Output the (X, Y) coordinate of the center of the cell containing the given text.  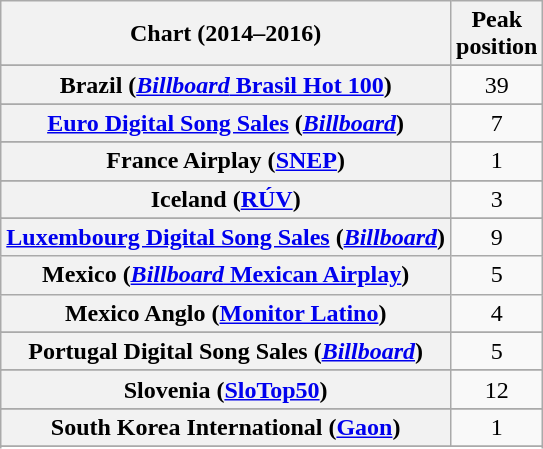
France Airplay (SNEP) (226, 161)
7 (497, 123)
Mexico (Billboard Mexican Airplay) (226, 275)
9 (497, 237)
Brazil (Billboard Brasil Hot 100) (226, 85)
Mexico Anglo (Monitor Latino) (226, 313)
Portugal Digital Song Sales (Billboard) (226, 351)
4 (497, 313)
Slovenia (SloTop50) (226, 389)
39 (497, 85)
Peakposition (497, 34)
Iceland (RÚV) (226, 199)
South Korea International (Gaon) (226, 427)
Euro Digital Song Sales (Billboard) (226, 123)
12 (497, 389)
Luxembourg Digital Song Sales (Billboard) (226, 237)
Chart (2014–2016) (226, 34)
3 (497, 199)
